Find where the given text appears and provide that cell's center as (x, y) coordinate. 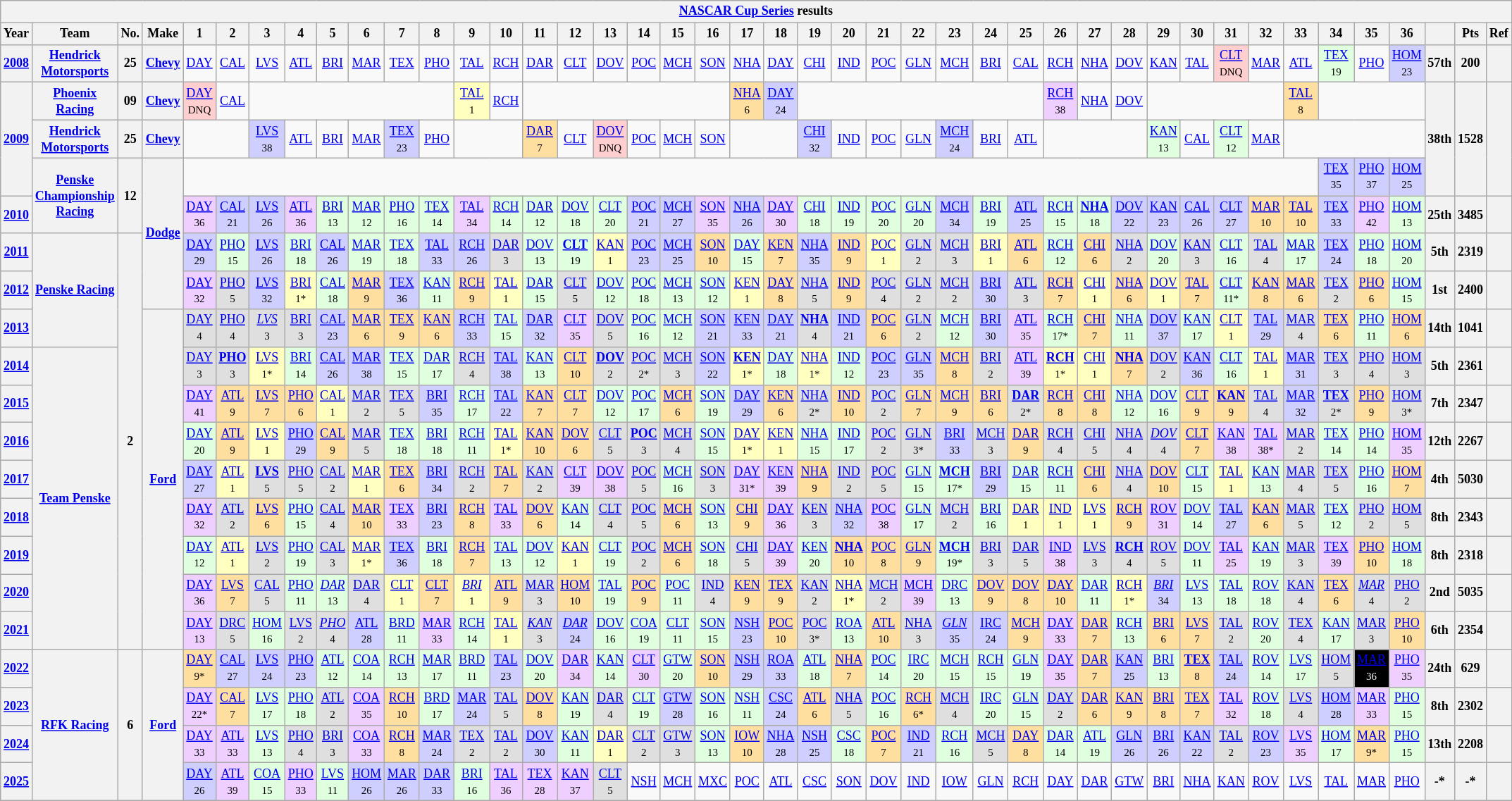
DAR3 (506, 252)
BRD17 (437, 707)
2017 (17, 479)
LVS6 (268, 517)
NSH23 (747, 631)
DAY41 (199, 404)
2023 (17, 707)
DAR34 (575, 669)
GLN19 (1026, 669)
2016 (17, 442)
KAN22 (1197, 744)
SON19 (713, 404)
HOM7 (1406, 479)
2012 (17, 290)
DRC13 (954, 592)
33 (1301, 34)
2009 (17, 139)
DAY3 (199, 366)
MAR36 (1372, 669)
RCH33 (472, 328)
GTW (1129, 782)
29 (1164, 34)
SON12 (713, 290)
KEN9 (747, 592)
COA15 (268, 782)
23 (954, 34)
LVS35 (1301, 744)
629 (1471, 669)
MCH39 (919, 592)
TAL10 (1301, 215)
POC21 (644, 215)
DOV30 (540, 744)
2013 (17, 328)
CAL2 (333, 479)
7th (1440, 404)
KEN3 (814, 517)
31 (1232, 34)
3 (268, 34)
ATL3 (1026, 290)
200 (1471, 63)
HOM23 (1406, 63)
HOM10 (575, 592)
2015 (17, 404)
BRI19 (991, 215)
TAL15 (506, 328)
5 (333, 34)
9 (472, 34)
2022 (17, 669)
TEX4 (1301, 631)
CAL3 (333, 555)
MAR9 (366, 290)
IND12 (848, 366)
28 (1129, 34)
KAN38 (1232, 442)
Make (163, 34)
NHA2* (814, 404)
NHA10 (848, 555)
CLT20 (610, 215)
POC7 (884, 744)
Team Penske (75, 497)
GLN7 (919, 404)
RCH17* (1060, 328)
DOV4 (1164, 442)
NHA3 (919, 631)
CLT2 (644, 744)
MCH5 (991, 744)
DAR6 (1095, 707)
Phoenix Racing (75, 101)
NHA15 (814, 442)
RCH6* (919, 707)
11 (540, 34)
CAL23 (333, 328)
IND2 (848, 479)
Penske Racing (75, 290)
38th (1440, 139)
KEN33 (747, 328)
Pts (1471, 34)
DRC5 (233, 631)
TAL25 (1232, 555)
IND19 (848, 215)
MAR19 (366, 252)
DAY26 (199, 782)
DAR5 (1026, 555)
LVS11 (333, 782)
2361 (1471, 366)
18 (781, 34)
COA33 (366, 744)
RFK Racing (75, 726)
LVS5 (268, 479)
POC20 (884, 215)
ROA33 (781, 669)
LVS4 (1301, 707)
HOM3 (1406, 366)
DAR13 (333, 592)
CHI32 (814, 139)
BRI2 (991, 366)
PHO33 (300, 782)
DOVDNQ (610, 139)
PHO37 (1372, 177)
TEX24 (1336, 252)
19 (814, 34)
ATL10 (884, 631)
NHA9 (814, 479)
TAL34 (472, 215)
DOV11 (1197, 555)
20 (848, 34)
HOM15 (1406, 290)
NSH11 (747, 707)
5035 (1471, 592)
6th (1440, 631)
MAR32 (1301, 404)
57th (1440, 63)
TAL38 (506, 366)
ROV23 (1266, 744)
ROV31 (1164, 517)
HOM17 (1336, 744)
PHO29 (300, 442)
POC1 (884, 252)
NSH25 (814, 744)
BRI35 (437, 404)
TEX3 (1336, 366)
MCH15 (954, 669)
NHA12 (1129, 404)
HOM3* (1406, 404)
KEN39 (781, 479)
POC9 (644, 592)
SON22 (713, 366)
TAL38* (1266, 442)
NHA28 (781, 744)
HOM18 (1406, 555)
IOW10 (747, 744)
TAL13 (506, 555)
MAR1 (366, 479)
TAL23 (506, 669)
CLT15 (1197, 479)
21 (884, 34)
NHA26 (747, 215)
24 (991, 34)
PHO23 (300, 669)
GLN17 (919, 517)
POC14 (884, 669)
1528 (1471, 139)
PHO14 (1372, 442)
No. (130, 34)
TEX39 (1336, 555)
CAL1 (333, 404)
NASCAR Cup Series results (756, 11)
BRI29 (991, 479)
TAL36 (506, 782)
IND38 (1060, 555)
DAY15 (747, 252)
RCH16 (954, 744)
DAY35 (1060, 669)
KEN20 (814, 555)
2319 (1471, 252)
PHO3 (233, 366)
ATL12 (333, 669)
MAR38 (366, 366)
NHA32 (848, 517)
2208 (1471, 744)
2318 (1471, 555)
PHO9 (1372, 404)
MCH13 (678, 290)
CSC (814, 782)
TEX7 (1197, 707)
CSC24 (781, 707)
Dodge (163, 234)
CLT30 (644, 669)
CLT11 (678, 631)
KAN4 (1301, 592)
BRI1* (300, 290)
PHO42 (1372, 215)
MAR12 (366, 215)
09 (130, 101)
TAL22 (506, 404)
CLT12 (1232, 139)
RCH17 (472, 404)
22 (919, 34)
GTW3 (678, 744)
DAR32 (540, 328)
MCH8 (954, 366)
BRI14 (300, 366)
HOM35 (1406, 442)
MCH27 (678, 215)
2014 (17, 366)
25th (1440, 215)
30 (1197, 34)
BRI23 (437, 517)
17 (747, 34)
Ref (1499, 34)
2nd (1440, 592)
16 (713, 34)
LVS1* (268, 366)
DAY4 (199, 328)
MAR9* (1372, 744)
26 (1060, 34)
13 (610, 34)
2011 (17, 252)
CSC18 (848, 744)
2343 (1471, 517)
HOM20 (1406, 252)
DAY12 (199, 555)
3485 (1471, 215)
SON35 (713, 215)
TEX2* (1336, 404)
DAR33 (437, 782)
MCH25 (678, 252)
SON16 (713, 707)
2025 (17, 782)
ATL36 (300, 215)
DAY18 (781, 366)
24th (1440, 669)
TAL32 (1232, 707)
IOW (954, 782)
CLT4 (610, 517)
RCH38 (1060, 101)
CLT10 (575, 366)
DAR2* (1026, 404)
DAY27 (199, 479)
TAL18 (1232, 592)
DAY9* (199, 669)
HOM25 (1406, 177)
2019 (17, 555)
ATL28 (366, 631)
TEX15 (402, 366)
DAY22* (199, 707)
CHI8 (1095, 404)
GLN20 (919, 215)
2267 (1471, 442)
POC3* (814, 631)
DAY20 (199, 442)
TAL19 (610, 592)
POC18 (644, 290)
TAL29 (1266, 328)
HOM13 (1406, 215)
KAN36 (1197, 366)
ROV (1266, 782)
IND17 (848, 442)
TEX12 (1336, 517)
TEX23 (402, 139)
DAY1* (747, 442)
2021 (17, 631)
1 (199, 34)
DOV1 (1164, 290)
DOV22 (1129, 215)
CHI18 (814, 215)
LVS32 (268, 290)
NHA18 (1095, 215)
2302 (1471, 707)
TEX19 (1336, 63)
ROV14 (1266, 669)
DAY39 (781, 555)
COA14 (366, 669)
DOV18 (575, 215)
14 (644, 34)
DAR11 (1095, 592)
GLN26 (1129, 744)
8 (437, 34)
4th (1440, 479)
ATL18 (814, 669)
GTW20 (678, 669)
ATL19 (1095, 744)
COA35 (366, 707)
DOV38 (610, 479)
2020 (17, 592)
CAL7 (233, 707)
DOV37 (1164, 328)
CAL21 (233, 215)
TAL27 (1232, 517)
DOV5 (610, 328)
CAL9 (333, 442)
LVS24 (268, 669)
COA19 (644, 631)
12th (1440, 442)
IND4 (713, 592)
13th (1440, 744)
RCH26 (472, 252)
2024 (17, 744)
DAR9 (1026, 442)
IND10 (848, 404)
BRI26 (1164, 744)
7 (402, 34)
Team (75, 34)
Year (17, 34)
KAN23 (1164, 215)
2018 (17, 517)
NSH (644, 782)
CAL4 (333, 517)
IRC24 (991, 631)
MCH17* (954, 479)
SON18 (713, 555)
14th (1440, 328)
5030 (1471, 479)
NHA35 (814, 252)
TEX8 (1197, 669)
CAL27 (233, 669)
RCH2 (472, 479)
CLT11* (1232, 290)
2008 (17, 63)
KAN8 (1266, 290)
2400 (1471, 290)
KEN6 (781, 404)
CAL5 (268, 592)
15 (678, 34)
BRI8 (1164, 707)
TEX35 (1336, 177)
HOM28 (1336, 707)
LVS38 (268, 139)
TAL5 (506, 707)
DAY21 (781, 328)
DAY31* (747, 479)
DOV13 (540, 252)
ATL33 (233, 744)
TEX (402, 63)
MAR1* (366, 555)
POC17 (644, 404)
PHO35 (1406, 669)
POC4 (884, 290)
MAR26 (402, 782)
POC11 (678, 592)
DAY13 (199, 631)
2347 (1471, 404)
ROA13 (848, 631)
POC10 (781, 631)
CLTDNQ (1232, 63)
KAN25 (1129, 669)
KAN7 (540, 404)
GLN3* (919, 442)
IND1 (1060, 517)
DOV10 (1164, 479)
BRI33 (954, 442)
TAL24 (1232, 669)
4 (300, 34)
CLT39 (575, 479)
MCH16 (678, 479)
NSH29 (747, 669)
SON21 (713, 328)
DOV9 (991, 592)
TAL1* (506, 442)
HOM16 (268, 631)
ATL25 (1026, 215)
POC3 (644, 442)
CHI9 (747, 517)
ROV5 (1164, 555)
CHI7 (1095, 328)
27 (1095, 34)
ROV20 (1266, 631)
32 (1266, 34)
1st (1440, 290)
36 (1406, 34)
CLT9 (1197, 404)
KEN1* (747, 366)
CAL18 (333, 290)
ATL35 (1026, 328)
NHA11 (1129, 328)
POC8 (884, 555)
HOM6 (1406, 328)
DAY30 (781, 215)
MCH24 (954, 139)
DAR12 (540, 215)
NHA2 (1129, 252)
PHO19 (300, 555)
MAR31 (1301, 366)
TAL8 (1301, 101)
1041 (1471, 328)
KAN10 (540, 442)
35 (1372, 34)
2354 (1471, 631)
KEN7 (781, 252)
POC38 (884, 517)
RCH12 (1060, 252)
CLT35 (575, 328)
DOV14 (1197, 517)
KAN37 (575, 782)
DAR14 (1060, 744)
DAY10 (1060, 592)
2010 (17, 215)
MXC (713, 782)
DAR17 (437, 366)
MCH19* (954, 555)
POC6 (884, 328)
HOM26 (366, 782)
RCH10 (402, 707)
SON3 (713, 479)
MCH34 (954, 215)
10 (506, 34)
GLN9 (919, 555)
DAY24 (781, 101)
DAYDNQ (199, 101)
GTW28 (678, 707)
DAR24 (575, 631)
34 (1336, 34)
DAY2 (1060, 707)
TEX28 (540, 782)
POC2* (644, 366)
CLT27 (1232, 215)
CHI (814, 63)
Penske Championship Racing (75, 196)
